Identify which cell holds the provided text, then report its [X, Y] central coordinate. 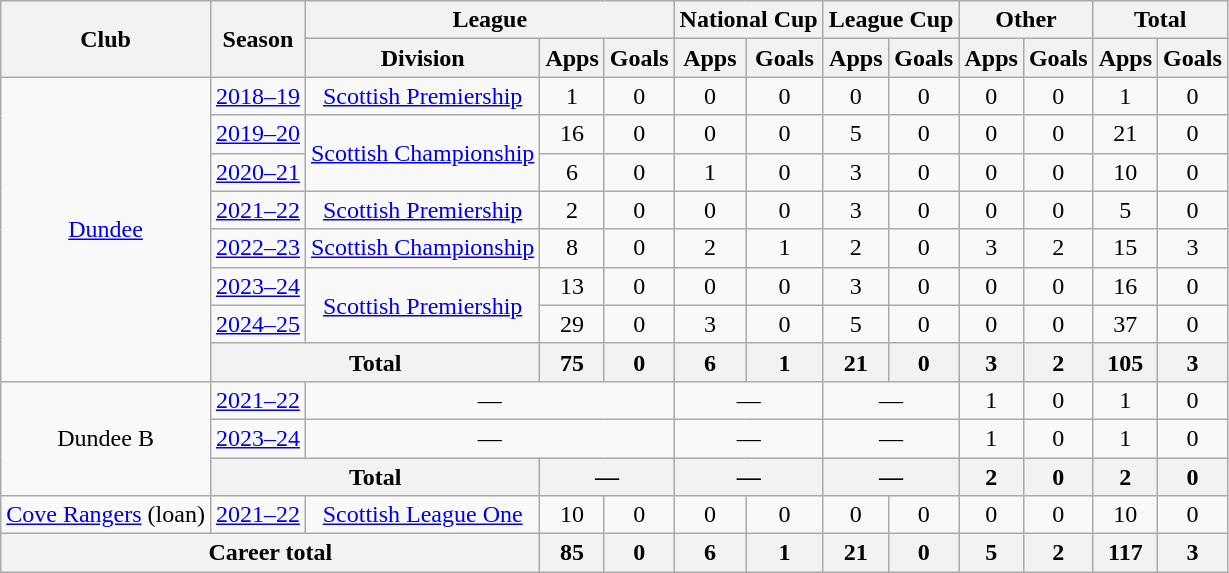
2018–19 [258, 96]
Division [422, 58]
13 [572, 286]
37 [1125, 324]
League Cup [891, 20]
2020–21 [258, 172]
Dundee [106, 229]
85 [572, 553]
75 [572, 362]
Other [1026, 20]
Season [258, 39]
105 [1125, 362]
League [490, 20]
Cove Rangers (loan) [106, 515]
Club [106, 39]
2024–25 [258, 324]
29 [572, 324]
Career total [270, 553]
8 [572, 248]
15 [1125, 248]
117 [1125, 553]
2022–23 [258, 248]
National Cup [748, 20]
Dundee B [106, 438]
Scottish League One [422, 515]
2019–20 [258, 134]
